Search for the cell housing the specified text and yield its [x, y] center coordinate. 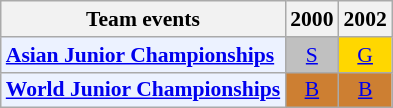
Team events [143, 19]
G [366, 55]
2002 [366, 19]
2000 [312, 19]
S [312, 55]
Asian Junior Championships [143, 55]
World Junior Championships [143, 90]
